Provide the (x, y) coordinate of the cell's center where the given text is located.  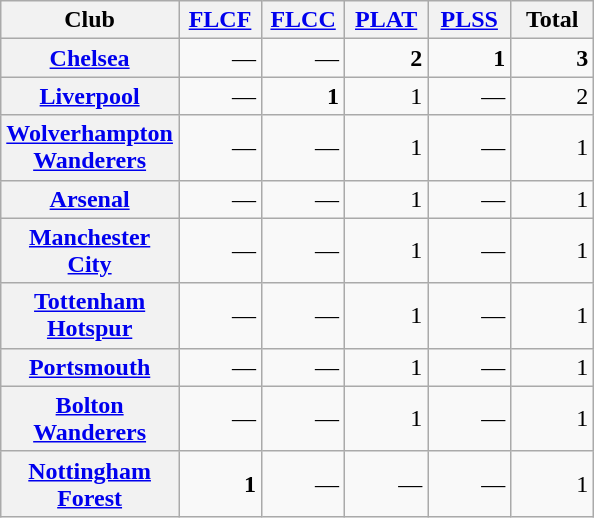
Portsmouth (90, 367)
Total (552, 20)
PLAT (386, 20)
Chelsea (90, 58)
PLSS (470, 20)
FLCF (220, 20)
Nottingham Forest (90, 484)
Bolton Wanderers (90, 418)
Wolverhampton Wanderers (90, 148)
FLCC (304, 20)
Club (90, 20)
Arsenal (90, 199)
Liverpool (90, 96)
Tottenham Hotspur (90, 316)
Manchester City (90, 250)
3 (552, 58)
